Scan for the cell matching the given text and deliver its (x, y) coordinate at center. 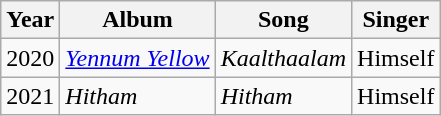
Album (138, 20)
Song (283, 20)
Singer (396, 20)
Kaalthaalam (283, 58)
Yennum Yellow (138, 58)
2021 (30, 96)
Year (30, 20)
2020 (30, 58)
